Pinpoint the cell where the given text exists, returning its [X, Y] midpoint coordinate. 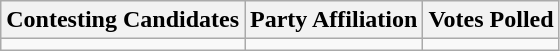
Party Affiliation [334, 20]
Votes Polled [491, 20]
Contesting Candidates [123, 20]
